Search for the cell housing the specified text and yield its [X, Y] center coordinate. 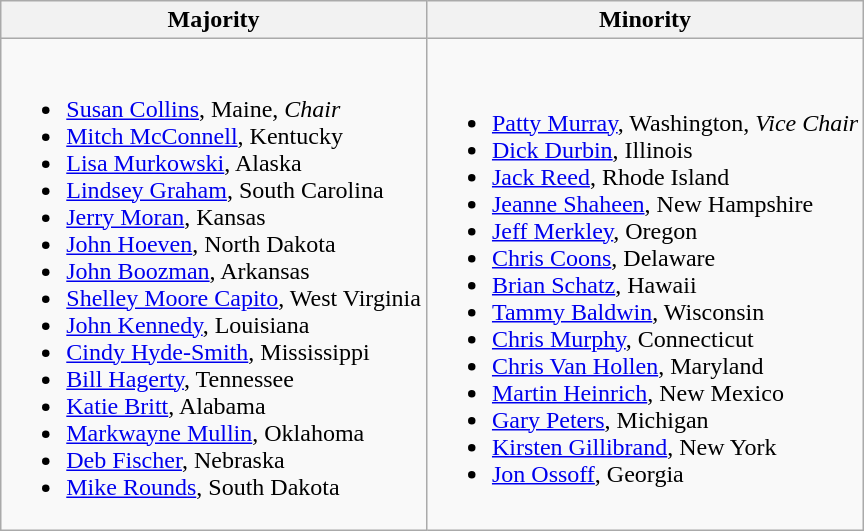
Majority [214, 20]
Minority [644, 20]
